Identify which cell holds the provided text, then report its [X, Y] central coordinate. 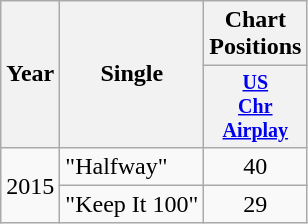
29 [256, 204]
Year [30, 74]
Chart Positions [256, 34]
2015 [30, 185]
Single [132, 74]
"Keep It 100" [132, 204]
USChr Airplay [256, 106]
"Halfway" [132, 166]
40 [256, 166]
